Return the [X, Y] coordinate for the center point of the cell that contains the specified text.  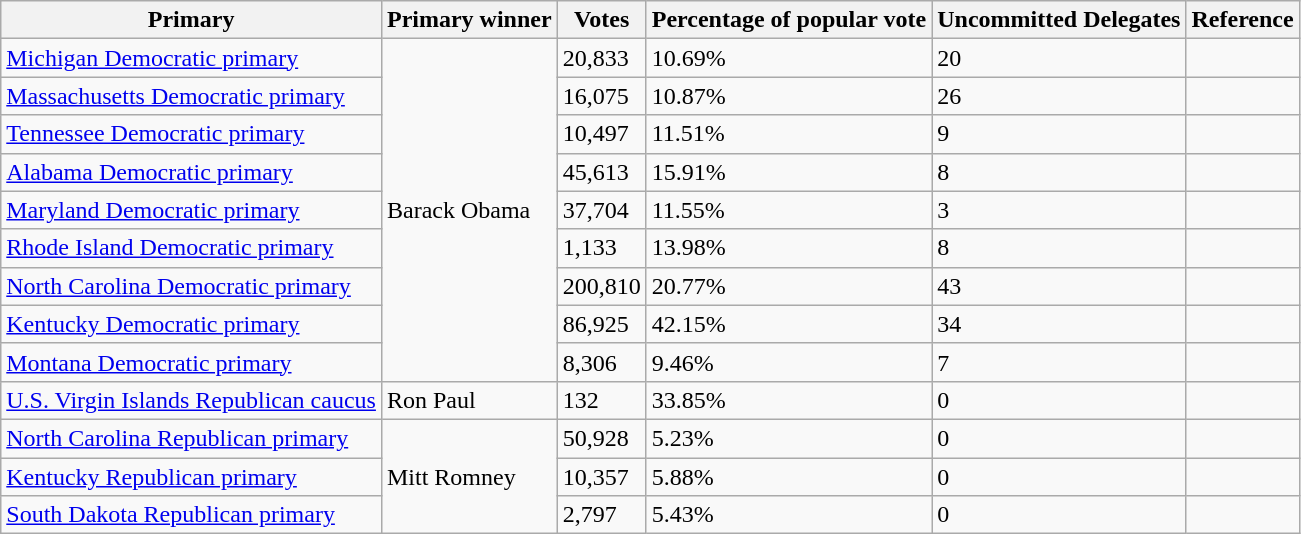
Uncommitted Delegates [1059, 20]
43 [1059, 286]
Ron Paul [469, 400]
42.15% [788, 324]
2,797 [602, 515]
86,925 [602, 324]
Kentucky Republican primary [192, 477]
Barack Obama [469, 210]
33.85% [788, 400]
5.88% [788, 477]
South Dakota Republican primary [192, 515]
20 [1059, 58]
16,075 [602, 96]
Reference [1242, 20]
11.51% [788, 134]
20.77% [788, 286]
50,928 [602, 438]
Rhode Island Democratic primary [192, 248]
1,133 [602, 248]
Percentage of popular vote [788, 20]
10.87% [788, 96]
Alabama Democratic primary [192, 172]
10,497 [602, 134]
7 [1059, 362]
3 [1059, 210]
U.S. Virgin Islands Republican caucus [192, 400]
5.43% [788, 515]
Primary [192, 20]
North Carolina Democratic primary [192, 286]
9 [1059, 134]
8,306 [602, 362]
9.46% [788, 362]
10,357 [602, 477]
10.69% [788, 58]
13.98% [788, 248]
37,704 [602, 210]
Montana Democratic primary [192, 362]
45,613 [602, 172]
15.91% [788, 172]
132 [602, 400]
26 [1059, 96]
34 [1059, 324]
11.55% [788, 210]
Maryland Democratic primary [192, 210]
North Carolina Republican primary [192, 438]
5.23% [788, 438]
Votes [602, 20]
200,810 [602, 286]
Primary winner [469, 20]
Michigan Democratic primary [192, 58]
Mitt Romney [469, 476]
Tennessee Democratic primary [192, 134]
Massachusetts Democratic primary [192, 96]
Kentucky Democratic primary [192, 324]
20,833 [602, 58]
